Detect which cell encompasses the target text, then output its (X, Y) center coordinate. 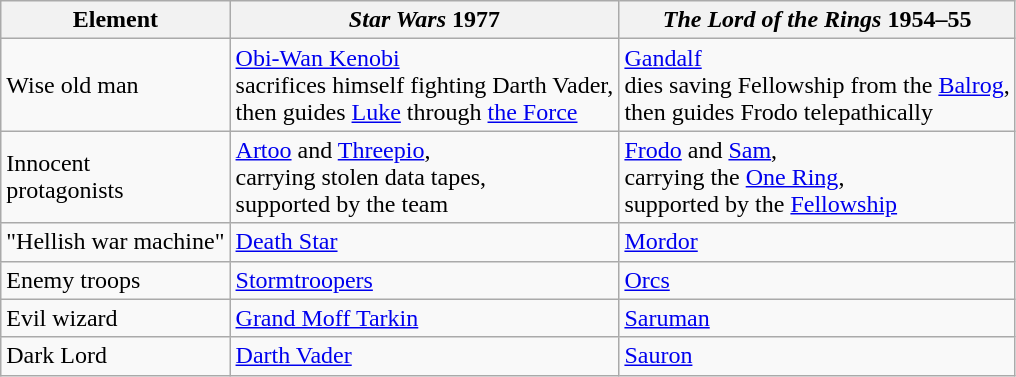
Obi-Wan Kenobisacrifices himself fighting Darth Vader,then guides Luke through the Force (424, 85)
Element (116, 20)
Dark Lord (116, 356)
Orcs (817, 280)
Darth Vader (424, 356)
The Lord of the Rings 1954–55 (817, 20)
Sauron (817, 356)
Star Wars 1977 (424, 20)
Frodo and Sam,carrying the One Ring,supported by the Fellowship (817, 177)
Innocentprotagonists (116, 177)
Stormtroopers (424, 280)
Enemy troops (116, 280)
Artoo and Threepio,carrying stolen data tapes,supported by the team (424, 177)
Evil wizard (116, 318)
Death Star (424, 242)
Saruman (817, 318)
Mordor (817, 242)
Gandalfdies saving Fellowship from the Balrog,then guides Frodo telepathically (817, 85)
Grand Moff Tarkin (424, 318)
Wise old man (116, 85)
"Hellish war machine" (116, 242)
